Identify which cell holds the provided text, then report its [x, y] central coordinate. 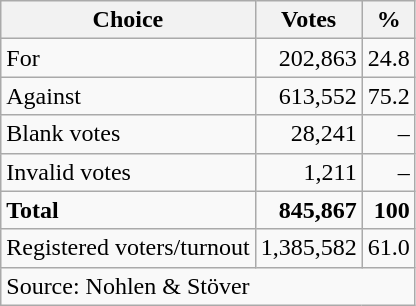
Invalid votes [128, 172]
Against [128, 96]
1,385,582 [308, 248]
28,241 [308, 134]
Total [128, 210]
Source: Nohlen & Stöver [208, 286]
Votes [308, 20]
75.2 [388, 96]
613,552 [308, 96]
1,211 [308, 172]
24.8 [388, 58]
% [388, 20]
100 [388, 210]
Choice [128, 20]
Blank votes [128, 134]
845,867 [308, 210]
202,863 [308, 58]
61.0 [388, 248]
Registered voters/turnout [128, 248]
For [128, 58]
